Identify which cell holds the provided text, then report its [X, Y] central coordinate. 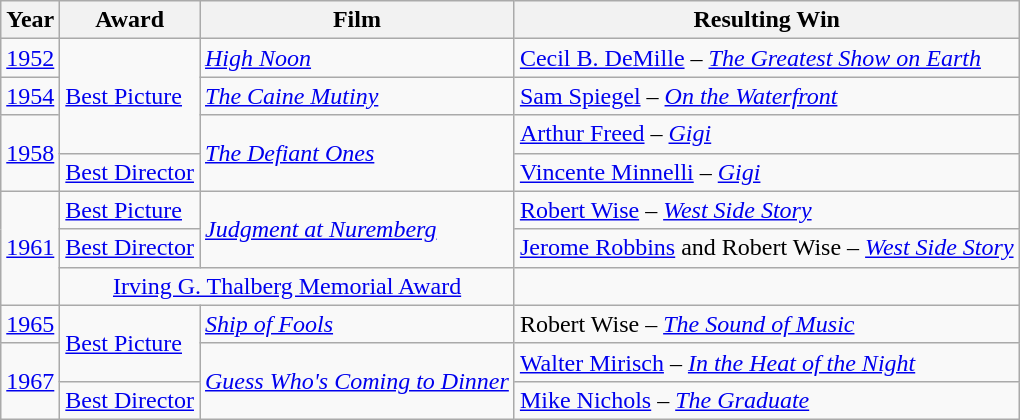
Year [30, 20]
Film [358, 20]
Cecil B. DeMille – The Greatest Show on Earth [766, 58]
1952 [30, 58]
Irving G. Thalberg Memorial Award [288, 286]
Mike Nichols – The Graduate [766, 400]
1954 [30, 96]
The Caine Mutiny [358, 96]
1965 [30, 324]
Guess Who's Coming to Dinner [358, 381]
High Noon [358, 58]
Robert Wise – The Sound of Music [766, 324]
Jerome Robbins and Robert Wise – West Side Story [766, 248]
Ship of Fools [358, 324]
Judgment at Nuremberg [358, 229]
Resulting Win [766, 20]
Vincente Minnelli – Gigi [766, 172]
Walter Mirisch – In the Heat of the Night [766, 362]
The Defiant Ones [358, 153]
1961 [30, 248]
Arthur Freed – Gigi [766, 134]
Robert Wise – West Side Story [766, 210]
1967 [30, 381]
Sam Spiegel – On the Waterfront [766, 96]
Award [130, 20]
1958 [30, 153]
